Find where the given text appears and provide that cell's center as (x, y) coordinate. 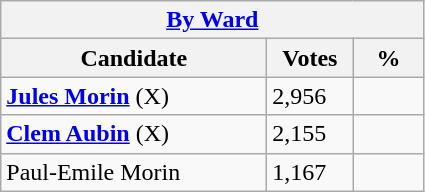
% (388, 58)
2,155 (310, 134)
Votes (310, 58)
By Ward (212, 20)
Jules Morin (X) (134, 96)
Candidate (134, 58)
Clem Aubin (X) (134, 134)
1,167 (310, 172)
2,956 (310, 96)
Paul-Emile Morin (134, 172)
